Determine the (X, Y) coordinate at the center of the cell enclosing the given text.  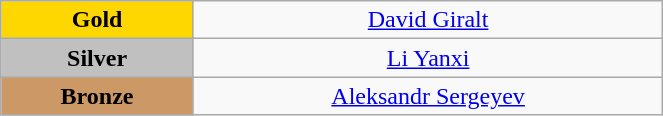
Gold (98, 20)
David Giralt (428, 20)
Silver (98, 58)
Li Yanxi (428, 58)
Aleksandr Sergeyev (428, 96)
Bronze (98, 96)
